Determine the (x, y) coordinate at the center of the cell enclosing the given text.  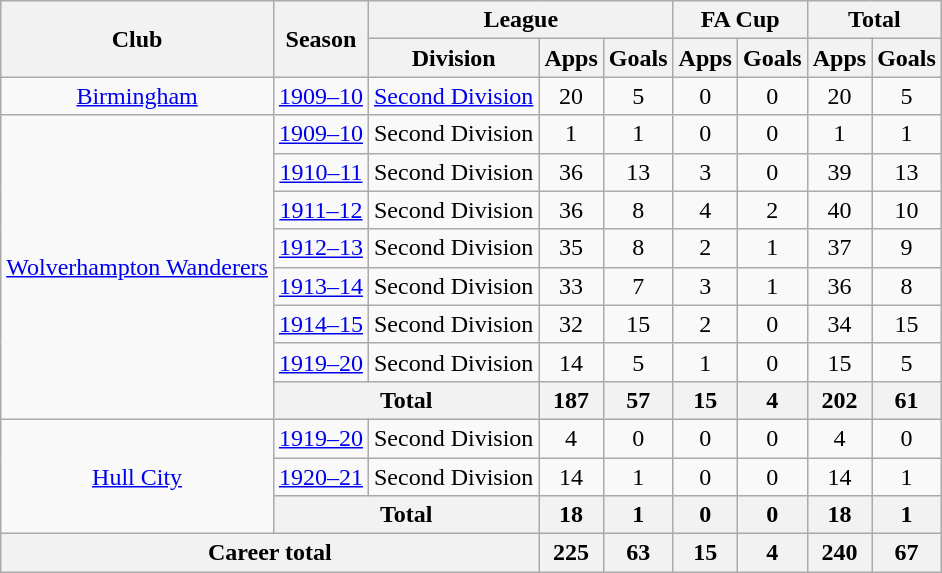
33 (571, 286)
Season (320, 39)
FA Cup (740, 20)
Division (453, 58)
67 (907, 553)
34 (839, 324)
37 (839, 248)
225 (571, 553)
Wolverhampton Wanderers (138, 267)
9 (907, 248)
1910–11 (320, 172)
League (520, 20)
61 (907, 400)
1913–14 (320, 286)
35 (571, 248)
40 (839, 210)
1912–13 (320, 248)
10 (907, 210)
1920–21 (320, 477)
202 (839, 400)
1914–15 (320, 324)
Hull City (138, 476)
7 (638, 286)
63 (638, 553)
240 (839, 553)
Birmingham (138, 96)
Club (138, 39)
39 (839, 172)
187 (571, 400)
57 (638, 400)
Career total (270, 553)
32 (571, 324)
1911–12 (320, 210)
